Determine the (X, Y) coordinate at the center of the cell enclosing the given text.  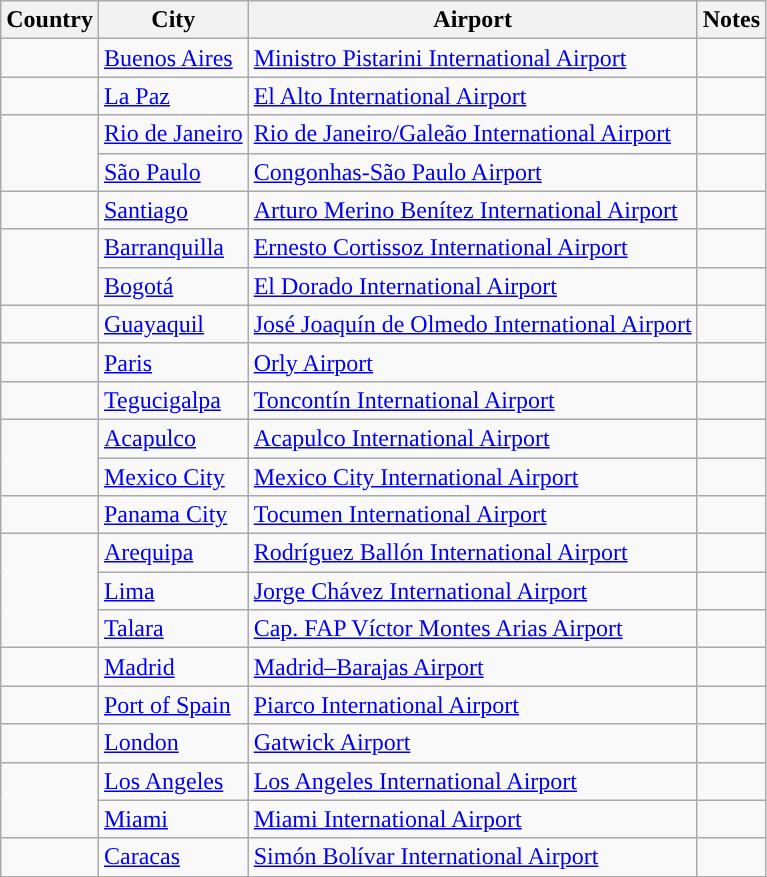
La Paz (173, 96)
Ministro Pistarini International Airport (472, 58)
Paris (173, 362)
Mexico City International Airport (472, 477)
Panama City (173, 515)
Mexico City (173, 477)
Rodríguez Ballón International Airport (472, 553)
Talara (173, 629)
Caracas (173, 857)
Rio de Janeiro/Galeão International Airport (472, 134)
El Alto International Airport (472, 96)
Madrid (173, 667)
Bogotá (173, 286)
Arturo Merino Benítez International Airport (472, 210)
Notes (731, 20)
Lima (173, 591)
Santiago (173, 210)
Miami (173, 819)
Gatwick Airport (472, 743)
Acapulco International Airport (472, 438)
Jorge Chávez International Airport (472, 591)
Airport (472, 20)
Cap. FAP Víctor Montes Arias Airport (472, 629)
Ernesto Cortissoz International Airport (472, 248)
Rio de Janeiro (173, 134)
Port of Spain (173, 705)
London (173, 743)
Toncontín International Airport (472, 400)
Buenos Aires (173, 58)
Tegucigalpa (173, 400)
Acapulco (173, 438)
Miami International Airport (472, 819)
Los Angeles (173, 781)
Simón Bolívar International Airport (472, 857)
Orly Airport (472, 362)
Tocumen International Airport (472, 515)
Congonhas-São Paulo Airport (472, 172)
José Joaquín de Olmedo International Airport (472, 324)
São Paulo (173, 172)
El Dorado International Airport (472, 286)
City (173, 20)
Madrid–Barajas Airport (472, 667)
Guayaquil (173, 324)
Barranquilla (173, 248)
Piarco International Airport (472, 705)
Country (50, 20)
Arequipa (173, 553)
Los Angeles International Airport (472, 781)
